Return (X, Y) of the center of cell containing provided text 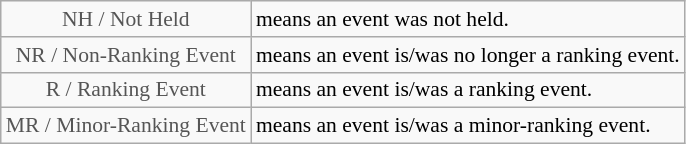
MR / Minor-Ranking Event (126, 126)
means an event is/was a ranking event. (468, 90)
NR / Non-Ranking Event (126, 55)
means an event is/was a minor-ranking event. (468, 126)
R / Ranking Event (126, 90)
NH / Not Held (126, 19)
means an event is/was no longer a ranking event. (468, 55)
means an event was not held. (468, 19)
